Return the [x, y] coordinate for the center point of the cell that contains the specified text.  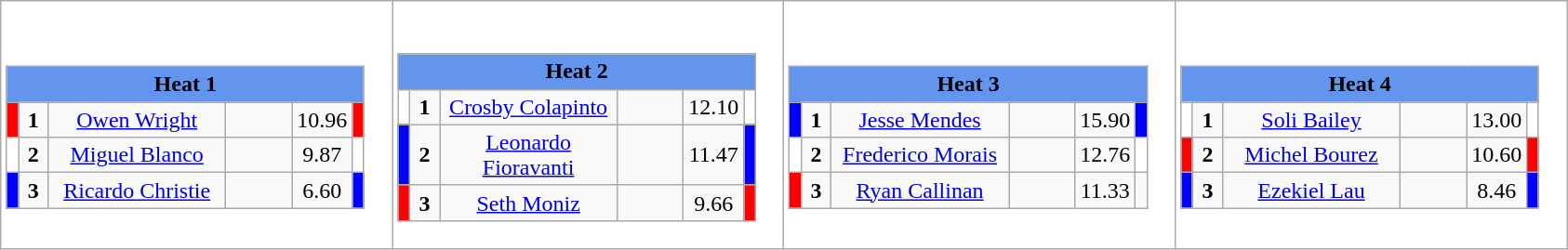
9.66 [714, 203]
Heat 1 1 Owen Wright 10.96 2 Miguel Blanco 9.87 3 Ricardo Christie 6.60 [197, 125]
Heat 1 [185, 85]
Heat 4 [1360, 85]
Ricardo Christie [138, 191]
15.90 [1105, 120]
10.60 [1497, 155]
Soli Bailey [1311, 120]
Heat 2 [577, 72]
13.00 [1497, 120]
Ezekiel Lau [1311, 191]
Heat 2 1 Crosby Colapinto 12.10 2 Leonardo Fioravanti 11.47 3 Seth Moniz 9.66 [588, 125]
Frederico Morais [921, 155]
Heat 3 [968, 85]
10.96 [322, 120]
8.46 [1497, 191]
Ryan Callinan [921, 191]
11.47 [714, 154]
Owen Wright [138, 120]
9.87 [322, 155]
Heat 3 1 Jesse Mendes 15.90 2 Frederico Morais 12.76 3 Ryan Callinan 11.33 [980, 125]
Heat 4 1 Soli Bailey 13.00 2 Michel Bourez 10.60 3 Ezekiel Lau 8.46 [1371, 125]
Leonardo Fioravanti [528, 154]
6.60 [322, 191]
11.33 [1105, 191]
12.76 [1105, 155]
Michel Bourez [1311, 155]
Jesse Mendes [921, 120]
Seth Moniz [528, 203]
Crosby Colapinto [528, 107]
Miguel Blanco [138, 155]
12.10 [714, 107]
